Output the (x, y) coordinate of the center of the cell containing the given text.  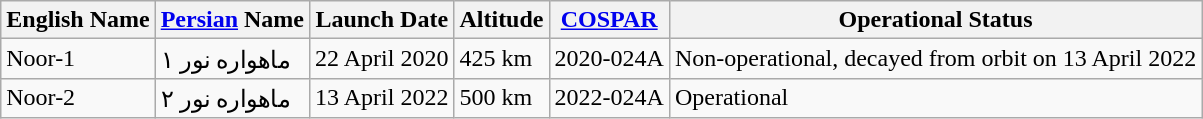
ماهواره نور ۲ (232, 98)
425 km (502, 59)
Noor-2 (78, 98)
Altitude (502, 20)
2022-024A (609, 98)
English Name (78, 20)
500 km (502, 98)
13 April 2022 (382, 98)
Operational Status (935, 20)
Operational (935, 98)
Non-operational, decayed from orbit on 13 April 2022 (935, 59)
Noor-1 (78, 59)
2020-024A (609, 59)
Persian Name (232, 20)
22 April 2020 (382, 59)
ماهواره نور ۱ (232, 59)
Launch Date (382, 20)
COSPAR (609, 20)
